Extract the (X, Y) coordinate from the center of the cell holding the provided text.  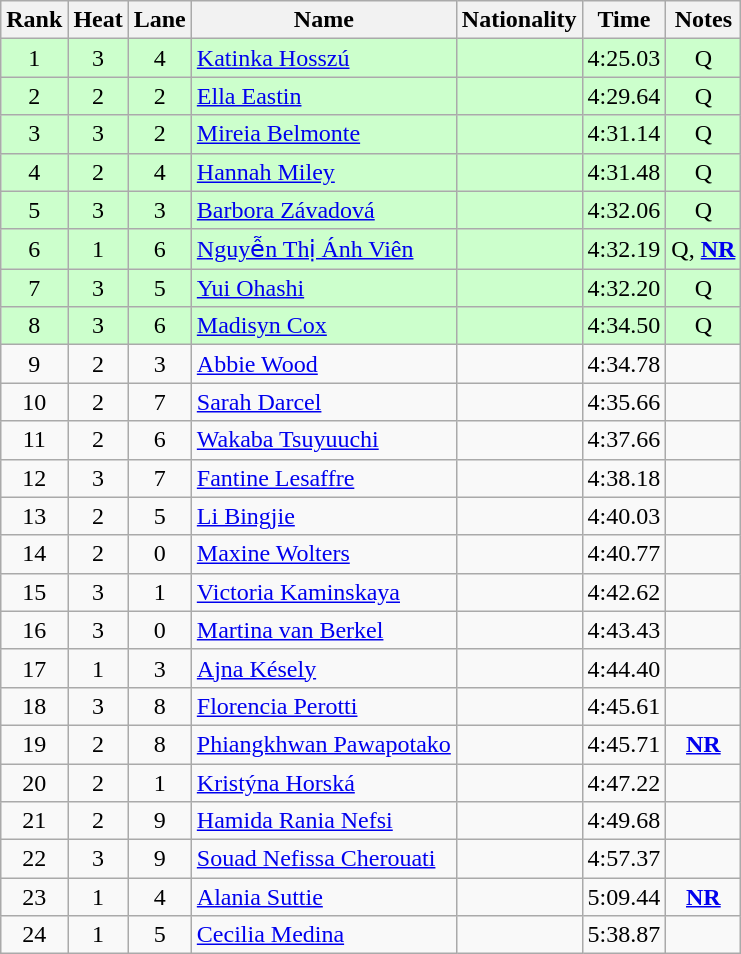
4:43.43 (624, 630)
4:32.06 (624, 210)
5:09.44 (624, 897)
4:34.50 (624, 326)
Heat (98, 20)
5:38.87 (624, 935)
Katinka Hosszú (324, 58)
18 (34, 706)
4:45.61 (624, 706)
4:32.20 (624, 288)
23 (34, 897)
4:25.03 (624, 58)
4:35.66 (624, 402)
4:37.66 (624, 440)
Fantine Lesaffre (324, 478)
Alania Suttie (324, 897)
4:32.19 (624, 249)
Maxine Wolters (324, 554)
4:31.48 (624, 172)
Rank (34, 20)
4:47.22 (624, 783)
Time (624, 20)
Abbie Wood (324, 364)
Souad Nefissa Cherouati (324, 859)
21 (34, 821)
Hannah Miley (324, 172)
4:49.68 (624, 821)
Cecilia Medina (324, 935)
15 (34, 592)
4:29.64 (624, 96)
14 (34, 554)
16 (34, 630)
Ella Eastin (324, 96)
Wakaba Tsuyuuchi (324, 440)
4:38.18 (624, 478)
22 (34, 859)
Kristýna Horská (324, 783)
4:57.37 (624, 859)
10 (34, 402)
Q, NR (704, 249)
17 (34, 668)
4:34.78 (624, 364)
Mireia Belmonte (324, 134)
Notes (704, 20)
4:40.03 (624, 516)
20 (34, 783)
Hamida Rania Nefsi (324, 821)
19 (34, 744)
Sarah Darcel (324, 402)
Li Bingjie (324, 516)
Ajna Késely (324, 668)
4:44.40 (624, 668)
24 (34, 935)
Phiangkhwan Pawapotako (324, 744)
4:31.14 (624, 134)
Nguyễn Thị Ánh Viên (324, 249)
11 (34, 440)
Florencia Perotti (324, 706)
Victoria Kaminskaya (324, 592)
4:40.77 (624, 554)
4:42.62 (624, 592)
Lane (160, 20)
4:45.71 (624, 744)
Madisyn Cox (324, 326)
13 (34, 516)
Nationality (519, 20)
12 (34, 478)
Name (324, 20)
Yui Ohashi (324, 288)
Martina van Berkel (324, 630)
Barbora Závadová (324, 210)
